Extract the (X, Y) coordinate from the center of the cell holding the provided text.  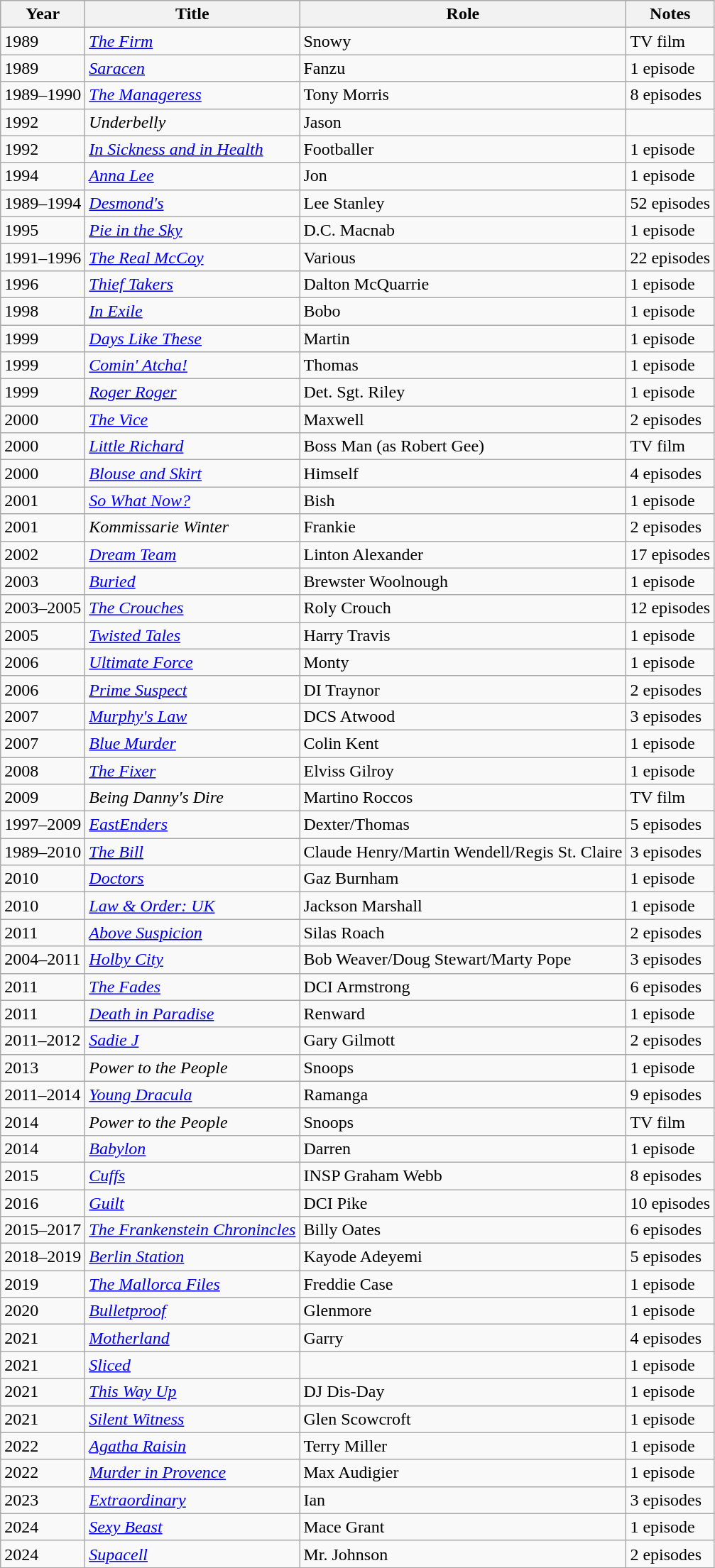
Ramanga (463, 1095)
This Way Up (192, 1392)
Doctors (192, 879)
Elviss Gilroy (463, 770)
Berlin Station (192, 1257)
22 episodes (670, 257)
The Vice (192, 420)
2015–2017 (43, 1230)
Sexy Beast (192, 1527)
Blue Murder (192, 743)
Kayode Adeyemi (463, 1257)
Brewster Woolnough (463, 581)
2003 (43, 581)
Motherland (192, 1338)
1996 (43, 284)
Billy Oates (463, 1230)
Fanzu (463, 68)
Prime Suspect (192, 689)
2011–2014 (43, 1095)
Dalton McQuarrie (463, 284)
Harry Travis (463, 635)
9 episodes (670, 1095)
Martino Roccos (463, 798)
Mace Grant (463, 1527)
Babylon (192, 1148)
Jackson Marshall (463, 906)
Sliced (192, 1365)
1989–1990 (43, 95)
1995 (43, 230)
2005 (43, 635)
Little Richard (192, 446)
Bish (463, 500)
2009 (43, 798)
Role (463, 14)
Supacell (192, 1554)
Underbelly (192, 122)
The Real McCoy (192, 257)
Glenmore (463, 1311)
Frankie (463, 527)
Thomas (463, 366)
Colin Kent (463, 743)
Various (463, 257)
Holby City (192, 960)
Twisted Tales (192, 635)
DCS Atwood (463, 716)
10 episodes (670, 1203)
1998 (43, 311)
2020 (43, 1311)
1994 (43, 176)
Desmond's (192, 203)
Above Suspicion (192, 933)
Pie in the Sky (192, 230)
In Exile (192, 311)
Tony Morris (463, 95)
Saracen (192, 68)
Glen Scowcroft (463, 1419)
Buried (192, 581)
Cuffs (192, 1175)
Lee Stanley (463, 203)
2019 (43, 1284)
Det. Sgt. Riley (463, 393)
Thief Takers (192, 284)
17 episodes (670, 554)
Gary Gilmott (463, 1041)
2023 (43, 1500)
Footballer (463, 149)
INSP Graham Webb (463, 1175)
Jon (463, 176)
Agatha Raisin (192, 1446)
The Crouches (192, 608)
Days Like These (192, 339)
Anna Lee (192, 176)
Dream Team (192, 554)
Mr. Johnson (463, 1554)
Gaz Burnham (463, 879)
2013 (43, 1068)
Martin (463, 339)
Roly Crouch (463, 608)
Roger Roger (192, 393)
The Manageress (192, 95)
Monty (463, 662)
The Fades (192, 987)
Boss Man (as Robert Gee) (463, 446)
Freddie Case (463, 1284)
Silent Witness (192, 1419)
2018–2019 (43, 1257)
2003–2005 (43, 608)
EastEnders (192, 825)
D.C. Macnab (463, 230)
Ian (463, 1500)
Guilt (192, 1203)
2011–2012 (43, 1041)
The Fixer (192, 770)
Maxwell (463, 420)
Claude Henry/Martin Wendell/Regis St. Claire (463, 852)
Bulletproof (192, 1311)
Darren (463, 1148)
Murder in Provence (192, 1473)
Year (43, 14)
1991–1996 (43, 257)
Snowy (463, 41)
DCI Pike (463, 1203)
Himself (463, 473)
1997–2009 (43, 825)
So What Now? (192, 500)
Extraordinary (192, 1500)
The Frankenstein Chronincles (192, 1230)
Ultimate Force (192, 662)
The Mallorca Files (192, 1284)
Title (192, 14)
Terry Miller (463, 1446)
Notes (670, 14)
1989–2010 (43, 852)
52 episodes (670, 203)
2002 (43, 554)
In Sickness and in Health (192, 149)
Bobo (463, 311)
Murphy's Law (192, 716)
1989–1994 (43, 203)
DI Traynor (463, 689)
Blouse and Skirt (192, 473)
12 episodes (670, 608)
The Firm (192, 41)
Renward (463, 1014)
Bob Weaver/Doug Stewart/Marty Pope (463, 960)
Law & Order: UK (192, 906)
2016 (43, 1203)
Young Dracula (192, 1095)
Being Danny's Dire (192, 798)
Jason (463, 122)
2015 (43, 1175)
Silas Roach (463, 933)
Comin' Atcha! (192, 366)
Max Audigier (463, 1473)
DJ Dis-Day (463, 1392)
Sadie J (192, 1041)
Linton Alexander (463, 554)
Garry (463, 1338)
2004–2011 (43, 960)
Dexter/Thomas (463, 825)
Death in Paradise (192, 1014)
2008 (43, 770)
The Bill (192, 852)
Kommissarie Winter (192, 527)
DCI Armstrong (463, 987)
